Return the (x, y) coordinate for the center point of the cell that contains the specified text.  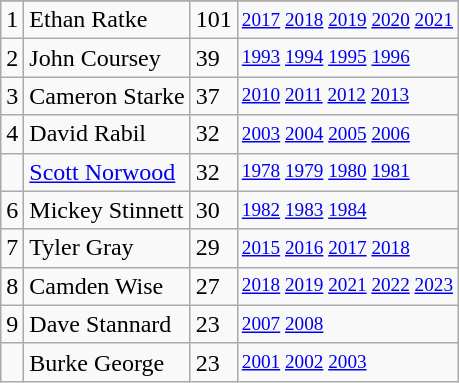
Mickey Stinnett (107, 210)
Scott Norwood (107, 172)
29 (214, 248)
6 (12, 210)
3 (12, 96)
8 (12, 286)
2010 2011 2012 2013 (347, 96)
27 (214, 286)
1982 1983 1984 (347, 210)
2015 2016 2017 2018 (347, 248)
37 (214, 96)
2017 2018 2019 2020 2021 (347, 20)
Ethan Ratke (107, 20)
1993 1994 1995 1996 (347, 58)
1 (12, 20)
2003 2004 2005 2006 (347, 134)
101 (214, 20)
7 (12, 248)
2018 2019 2021 2022 2023 (347, 286)
Burke George (107, 362)
Dave Stannard (107, 324)
2007 2008 (347, 324)
30 (214, 210)
David Rabil (107, 134)
2 (12, 58)
Cameron Starke (107, 96)
2001 2002 2003 (347, 362)
9 (12, 324)
1978 1979 1980 1981 (347, 172)
39 (214, 58)
John Coursey (107, 58)
Tyler Gray (107, 248)
4 (12, 134)
Camden Wise (107, 286)
